Return the (X, Y) coordinate for the center point of the cell that contains the specified text.  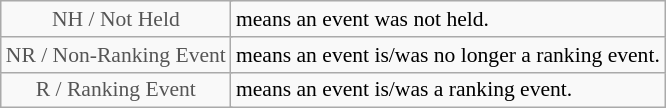
NR / Non-Ranking Event (116, 55)
means an event was not held. (448, 19)
NH / Not Held (116, 19)
R / Ranking Event (116, 90)
means an event is/was no longer a ranking event. (448, 55)
means an event is/was a ranking event. (448, 90)
